For the text-containing cell, return its midpoint in [X, Y] coordinate format. 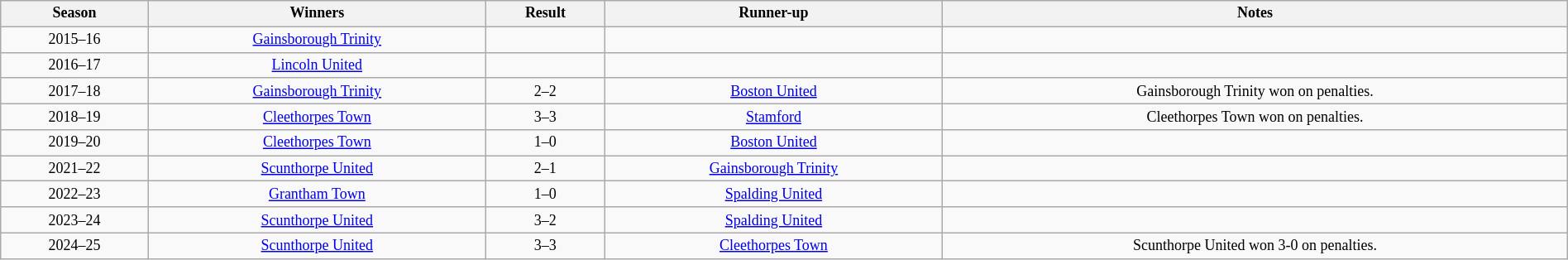
2024–25 [74, 245]
2022–23 [74, 194]
Runner-up [774, 13]
Lincoln United [318, 65]
Result [546, 13]
Scunthorpe United won 3-0 on penalties. [1255, 245]
2–2 [546, 91]
2023–24 [74, 220]
2015–16 [74, 40]
Winners [318, 13]
2019–20 [74, 142]
2016–17 [74, 65]
Notes [1255, 13]
Season [74, 13]
2021–22 [74, 169]
Cleethorpes Town won on penalties. [1255, 116]
3–2 [546, 220]
2–1 [546, 169]
Stamford [774, 116]
2018–19 [74, 116]
Grantham Town [318, 194]
2017–18 [74, 91]
Gainsborough Trinity won on penalties. [1255, 91]
